Extract the (X, Y) coordinate from the center of the cell holding the provided text.  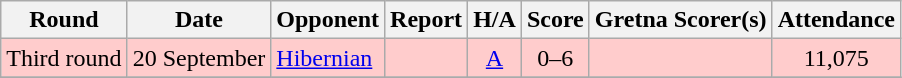
20 September (199, 58)
Third round (64, 58)
Date (199, 20)
A (495, 58)
Gretna Scorer(s) (680, 20)
11,075 (836, 58)
Hibernian (328, 58)
0–6 (555, 58)
H/A (495, 20)
Opponent (328, 20)
Report (426, 20)
Round (64, 20)
Attendance (836, 20)
Score (555, 20)
